For the text-containing cell, return its midpoint in [x, y] coordinate format. 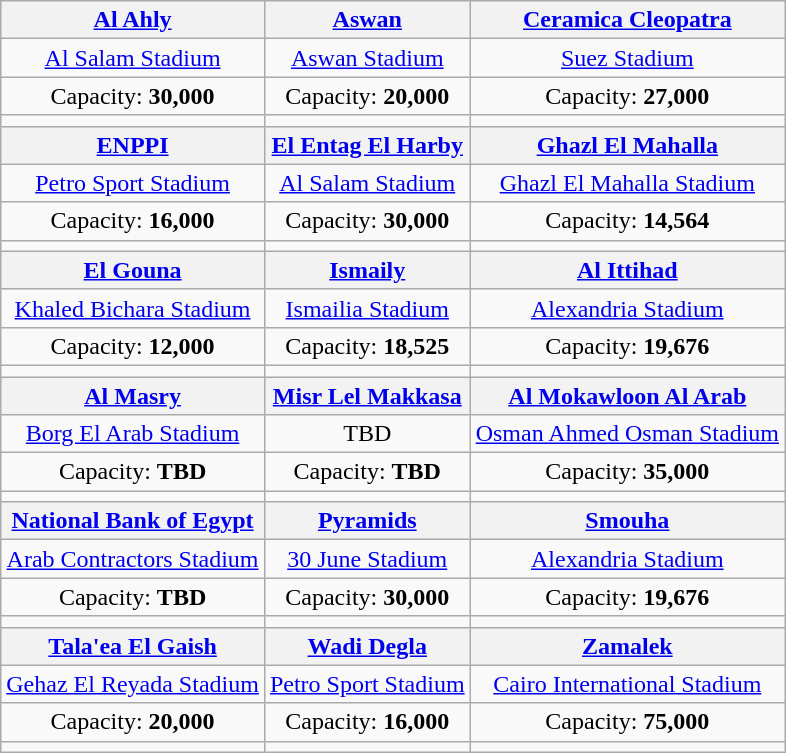
TBD [367, 434]
Khaled Bichara Stadium [133, 308]
Misr Lel Makkasa [367, 395]
Suez Stadium [627, 58]
Gehaz El Reyada Stadium [133, 684]
Al Ahly [133, 20]
Osman Ahmed Osman Stadium [627, 434]
Aswan [367, 20]
ENPPI [133, 145]
El Entag El Harby [367, 145]
Smouha [627, 521]
Capacity: 18,525 [367, 346]
Tala'ea El Gaish [133, 646]
Capacity: 12,000 [133, 346]
Al Ittihad [627, 270]
National Bank of Egypt [133, 521]
Borg El Arab Stadium [133, 434]
Cairo International Stadium [627, 684]
Capacity: 14,564 [627, 221]
Ismailia Stadium [367, 308]
Al Mokawloon Al Arab [627, 395]
Wadi Degla [367, 646]
30 June Stadium [367, 559]
El Gouna [133, 270]
Arab Contractors Stadium [133, 559]
Zamalek [627, 646]
Ghazl El Mahalla [627, 145]
Capacity: 27,000 [627, 96]
Ismaily [367, 270]
Al Masry [133, 395]
Capacity: 75,000 [627, 722]
Ceramica Cleopatra [627, 20]
Pyramids [367, 521]
Ghazl El Mahalla Stadium [627, 183]
Capacity: 35,000 [627, 472]
Aswan Stadium [367, 58]
